Find where the given text appears and provide that cell's center as [x, y] coordinate. 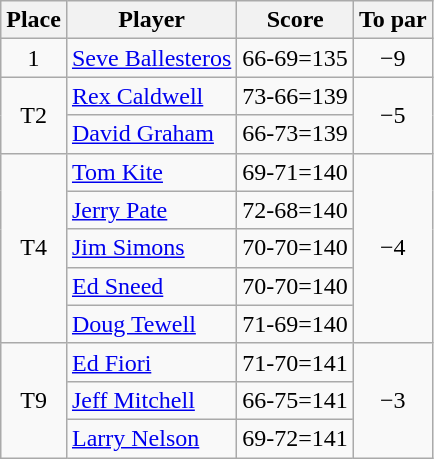
71-70=141 [296, 362]
66-73=139 [296, 134]
72-68=140 [296, 210]
Seve Ballesteros [151, 58]
Jeff Mitchell [151, 400]
69-71=140 [296, 172]
Ed Sneed [151, 286]
66-75=141 [296, 400]
Larry Nelson [151, 438]
T9 [34, 400]
Place [34, 20]
−5 [392, 115]
T2 [34, 115]
73-66=139 [296, 96]
David Graham [151, 134]
Rex Caldwell [151, 96]
69-72=141 [296, 438]
Doug Tewell [151, 324]
T4 [34, 248]
Score [296, 20]
66-69=135 [296, 58]
−4 [392, 248]
71-69=140 [296, 324]
−3 [392, 400]
−9 [392, 58]
Ed Fiori [151, 362]
Jerry Pate [151, 210]
Jim Simons [151, 248]
1 [34, 58]
Tom Kite [151, 172]
Player [151, 20]
To par [392, 20]
